Determine the [X, Y] coordinate at the center of the cell enclosing the given text.  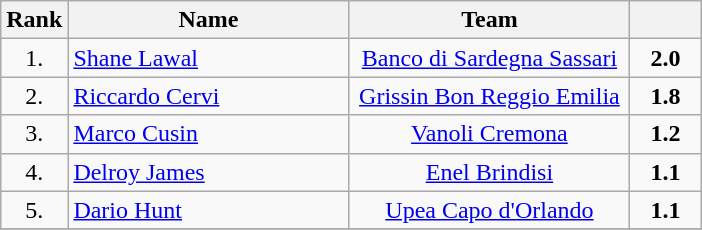
4. [34, 172]
Grissin Bon Reggio Emilia [490, 96]
Name [208, 20]
Marco Cusin [208, 134]
5. [34, 210]
Enel Brindisi [490, 172]
Team [490, 20]
Dario Hunt [208, 210]
2. [34, 96]
Vanoli Cremona [490, 134]
1. [34, 58]
Rank [34, 20]
Delroy James [208, 172]
Shane Lawal [208, 58]
3. [34, 134]
1.8 [666, 96]
1.2 [666, 134]
Banco di Sardegna Sassari [490, 58]
Riccardo Cervi [208, 96]
Upea Capo d'Orlando [490, 210]
2.0 [666, 58]
